Return [x, y] of the center of cell containing provided text 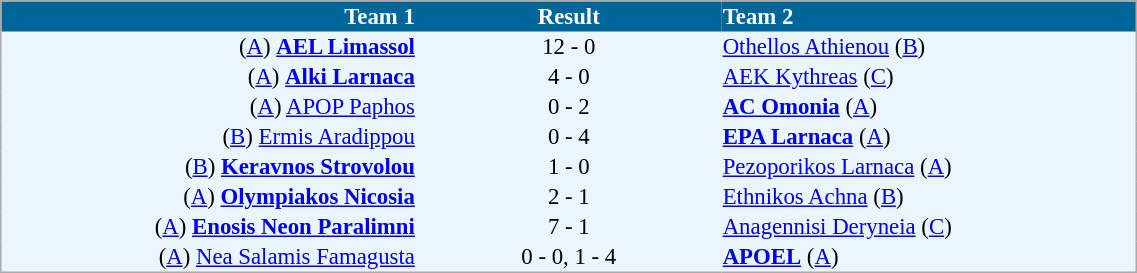
Othellos Athienou (B) [929, 47]
(B) Ermis Aradippou [209, 137]
EPA Larnaca (A) [929, 137]
AC Omonia (A) [929, 107]
Team 2 [929, 16]
(A) Olympiakos Nicosia [209, 197]
1 - 0 [568, 167]
AEK Kythreas (C) [929, 77]
7 - 1 [568, 227]
(A) APOP Paphos [209, 107]
0 - 4 [568, 137]
0 - 2 [568, 107]
(A) Nea Salamis Famagusta [209, 257]
(A) Enosis Neon Paralimni [209, 227]
(A) Alki Larnaca [209, 77]
2 - 1 [568, 197]
Result [568, 16]
(B) Keravnos Strovolou [209, 167]
APOEL (A) [929, 257]
4 - 0 [568, 77]
Ethnikos Achna (B) [929, 197]
Anagennisi Deryneia (C) [929, 227]
Pezoporikos Larnaca (A) [929, 167]
12 - 0 [568, 47]
0 - 0, 1 - 4 [568, 257]
(A) AEL Limassol [209, 47]
Team 1 [209, 16]
